Detect which cell encompasses the target text, then output its (X, Y) center coordinate. 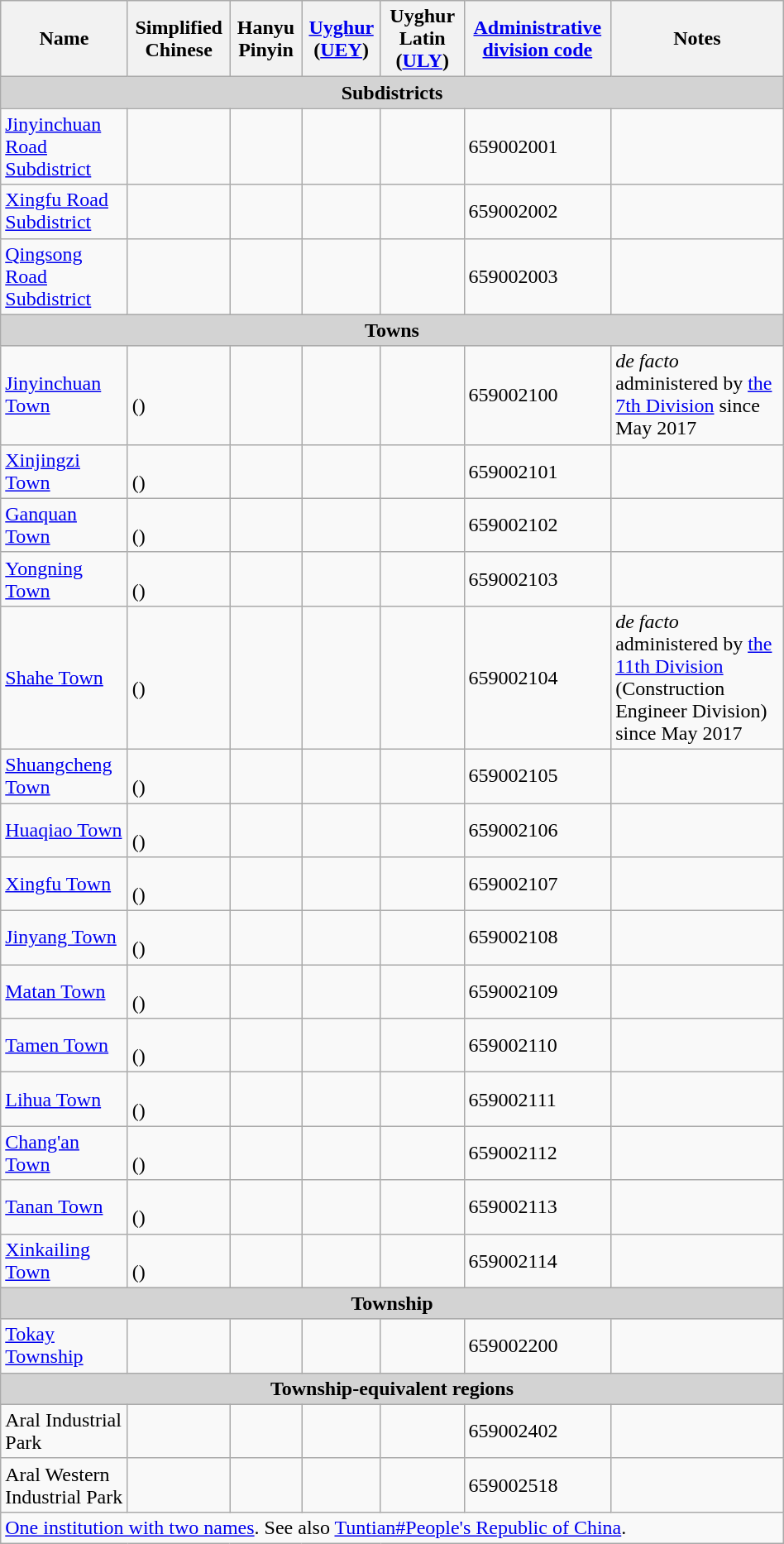
Uyghur (UEY) (342, 39)
de facto administered by the 11th Division (Construction Engineer Division) since May 2017 (698, 677)
Matan Town (65, 991)
659002107 (538, 884)
659002103 (538, 579)
Tanan Town (65, 1206)
659002105 (538, 776)
Notes (698, 39)
659002113 (538, 1206)
Aral Industrial Park (65, 1431)
659002110 (538, 1046)
Huaqiao Town (65, 829)
Xinjingzi Town (65, 472)
Yongning Town (65, 579)
659002108 (538, 938)
de facto administered by the 7th Division since May 2017 (698, 396)
659002003 (538, 276)
Tokay Township (65, 1345)
659002200 (538, 1345)
Administrative division code (538, 39)
Tamen Town (65, 1046)
Aral Western Industrial Park (65, 1484)
Qingsong Road Subdistrict (65, 276)
Xinkailing Town (65, 1261)
659002101 (538, 472)
659002109 (538, 991)
Jinyinchuan Town (65, 396)
Township-equivalent regions (392, 1388)
Towns (392, 330)
Shahe Town (65, 677)
659002104 (538, 677)
Jinyang Town (65, 938)
Shuangcheng Town (65, 776)
659002106 (538, 829)
One institution with two names. See also Tuntian#People's Republic of China. (392, 1527)
659002100 (538, 396)
Chang'an Town (65, 1153)
659002102 (538, 525)
Hanyu Pinyin (266, 39)
659002111 (538, 1099)
Subdistricts (392, 93)
Jinyinchuan Road Subdistrict (65, 146)
Name (65, 39)
Ganquan Town (65, 525)
Simplified Chinese (179, 39)
Uyghur Latin (ULY) (422, 39)
Township (392, 1303)
Xingfu Town (65, 884)
659002518 (538, 1484)
659002114 (538, 1261)
Xingfu Road Subdistrict (65, 212)
659002112 (538, 1153)
659002402 (538, 1431)
Lihua Town (65, 1099)
659002001 (538, 146)
659002002 (538, 212)
